Search for the cell housing the specified text and yield its [X, Y] center coordinate. 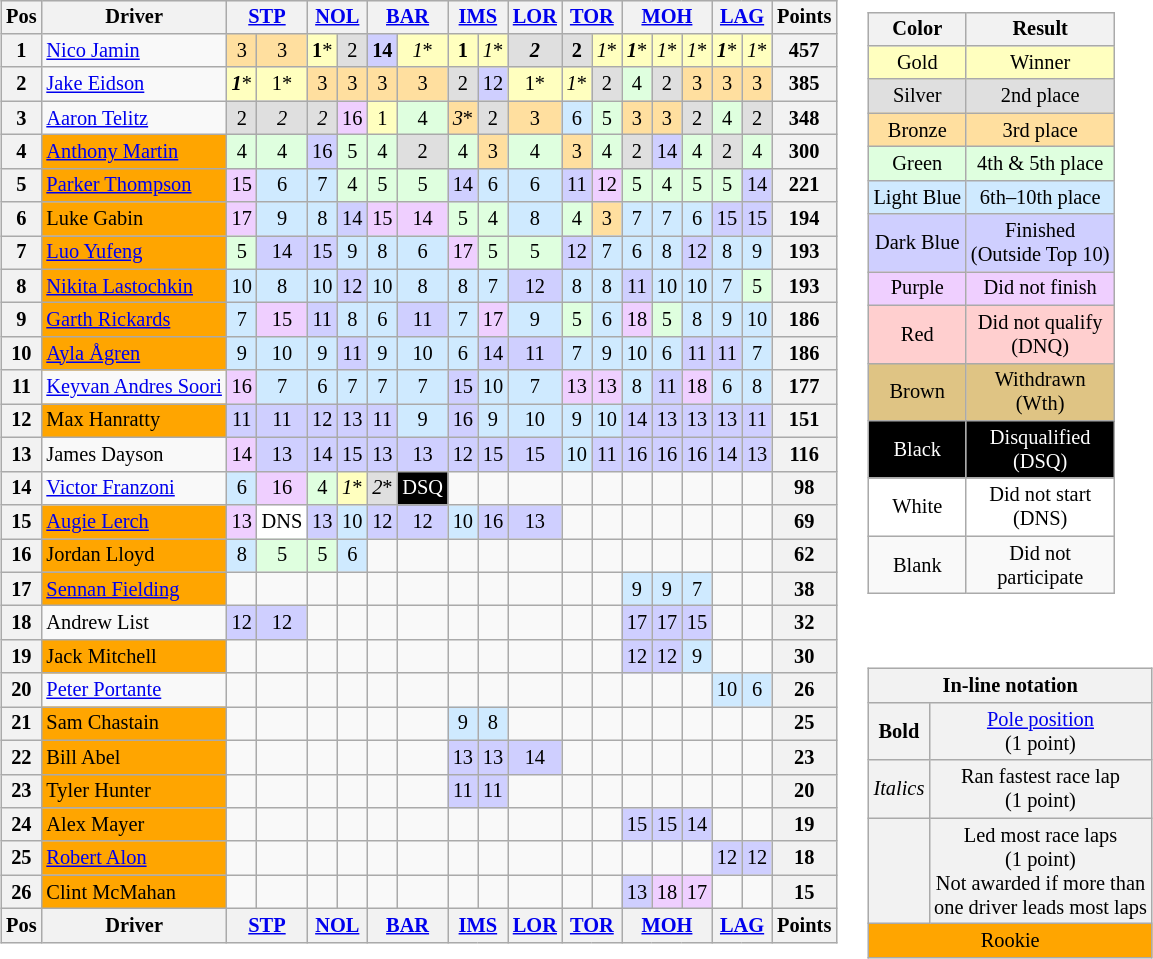
DSQ [422, 488]
Brown [918, 392]
James Dayson [134, 455]
Jake Eidson [134, 84]
177 [804, 387]
Gold [918, 63]
Led most race laps(1 point)Not awarded if more thanone driver leads most laps [1040, 871]
Augie Lerch [134, 522]
2* [382, 488]
Blank [918, 565]
Dark Blue [918, 243]
Italics [900, 789]
221 [804, 185]
Ran fastest race lap(1 point) [1040, 789]
Winner [1040, 63]
Luo Yufeng [134, 253]
Jack Mitchell [134, 656]
Tyler Hunter [134, 791]
457 [804, 51]
Robert Alon [134, 858]
Disqualified(DSQ) [1040, 450]
Black [918, 450]
38 [804, 589]
Purple [918, 289]
Light Blue [918, 197]
116 [804, 455]
Sam Chastain [134, 724]
348 [804, 118]
Andrew List [134, 623]
Max Hanratty [134, 421]
Sennan Fielding [134, 589]
69 [804, 522]
Jordan Lloyd [134, 555]
194 [804, 219]
98 [804, 488]
Victor Franzoni [134, 488]
Nico Jamin [134, 51]
Clint McMahan [134, 892]
385 [804, 84]
Result [1040, 29]
4th & 5th place [1040, 164]
21 [21, 724]
3* [463, 118]
Aaron Telitz [134, 118]
Did not qualify(DNQ) [1040, 334]
24 [21, 825]
White [918, 507]
6th–10th place [1040, 197]
Withdrawn(Wth) [1040, 392]
Green [918, 164]
Bold [900, 732]
Anthony Martin [134, 152]
Color [918, 29]
Keyvan Andres Soori [134, 387]
Did not start(DNS) [1040, 507]
Did not finish [1040, 289]
Luke Gabin [134, 219]
Finished(Outside Top 10) [1040, 243]
30 [804, 656]
Pole position(1 point) [1040, 732]
Alex Mayer [134, 825]
DNS [282, 522]
32 [804, 623]
Ayla Ågren [134, 354]
Peter Portante [134, 690]
151 [804, 421]
2nd place [1040, 96]
Parker Thompson [134, 185]
Did notparticipate [1040, 565]
Red [918, 334]
300 [804, 152]
Bronze [918, 130]
In-line notation [1010, 686]
22 [21, 757]
3rd place [1040, 130]
Bill Abel [134, 757]
Rookie [1010, 941]
Garth Rickards [134, 320]
Silver [918, 96]
62 [804, 555]
Nikita Lastochkin [134, 286]
